Extract the (X, Y) coordinate from the center of the cell holding the provided text.  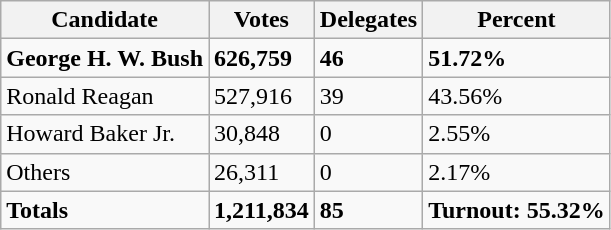
Totals (105, 210)
Ronald Reagan (105, 96)
Votes (262, 20)
527,916 (262, 96)
Others (105, 172)
2.55% (517, 134)
Percent (517, 20)
Delegates (368, 20)
43.56% (517, 96)
2.17% (517, 172)
George H. W. Bush (105, 58)
626,759 (262, 58)
Howard Baker Jr. (105, 134)
39 (368, 96)
Turnout: 55.32% (517, 210)
46 (368, 58)
85 (368, 210)
30,848 (262, 134)
1,211,834 (262, 210)
Candidate (105, 20)
51.72% (517, 58)
26,311 (262, 172)
